Return (X, Y) of the center of cell containing provided text 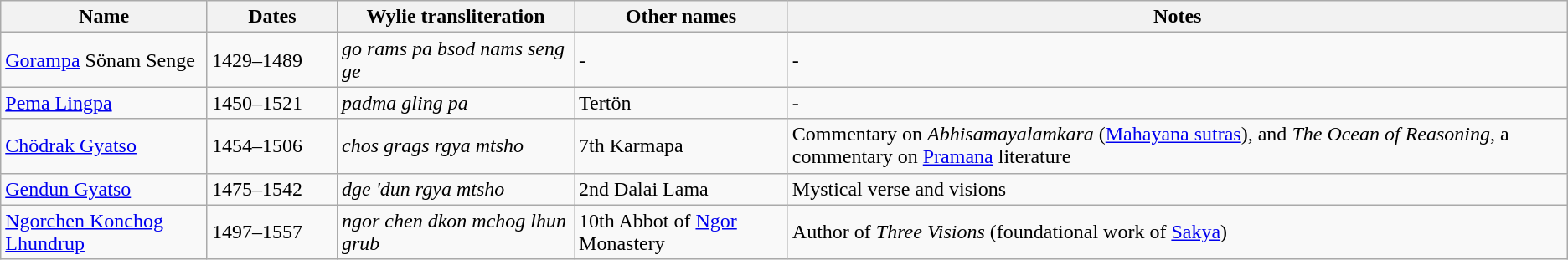
Dates (271, 17)
7th Karmapa (682, 145)
Name (104, 17)
1429–1489 (271, 60)
Author of Three Visions (foundational work of Sakya) (1178, 232)
go rams pa bsod nams seng ge (456, 60)
chos grags rgya mtsho (456, 145)
padma gling pa (456, 103)
Commentary on Abhisamayalamkara (Mahayana sutras), and The Ocean of Reasoning, a commentary on Pramana literature (1178, 145)
Gorampa Sönam Senge (104, 60)
Chödrak Gyatso (104, 145)
1450–1521 (271, 103)
1454–1506 (271, 145)
1497–1557 (271, 232)
Other names (682, 17)
Gendun Gyatso (104, 189)
10th Abbot of Ngor Monastery (682, 232)
Pema Lingpa (104, 103)
dge 'dun rgya mtsho (456, 189)
Mystical verse and visions (1178, 189)
Tertön (682, 103)
Wylie transliteration (456, 17)
Notes (1178, 17)
ngor chen dkon mchog lhun grub (456, 232)
2nd Dalai Lama (682, 189)
Ngorchen Konchog Lhundrup (104, 232)
1475–1542 (271, 189)
